Output the [x, y] coordinate of the center of the cell containing the given text.  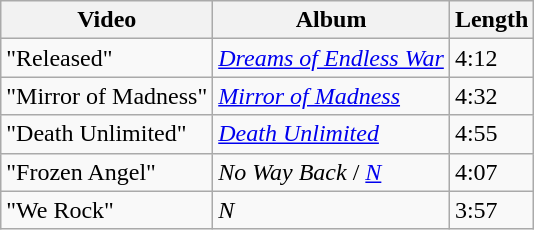
Death Unlimited [332, 134]
Mirror of Madness [332, 96]
"Released" [107, 58]
4:55 [491, 134]
4:07 [491, 172]
"Mirror of Madness" [107, 96]
Dreams of Endless War [332, 58]
4:32 [491, 96]
"Death Unlimited" [107, 134]
Length [491, 20]
"Frozen Angel" [107, 172]
Album [332, 20]
"We Rock" [107, 210]
3:57 [491, 210]
N [332, 210]
Video [107, 20]
No Way Back / N [332, 172]
4:12 [491, 58]
